Return (X, Y) of the center of cell containing provided text 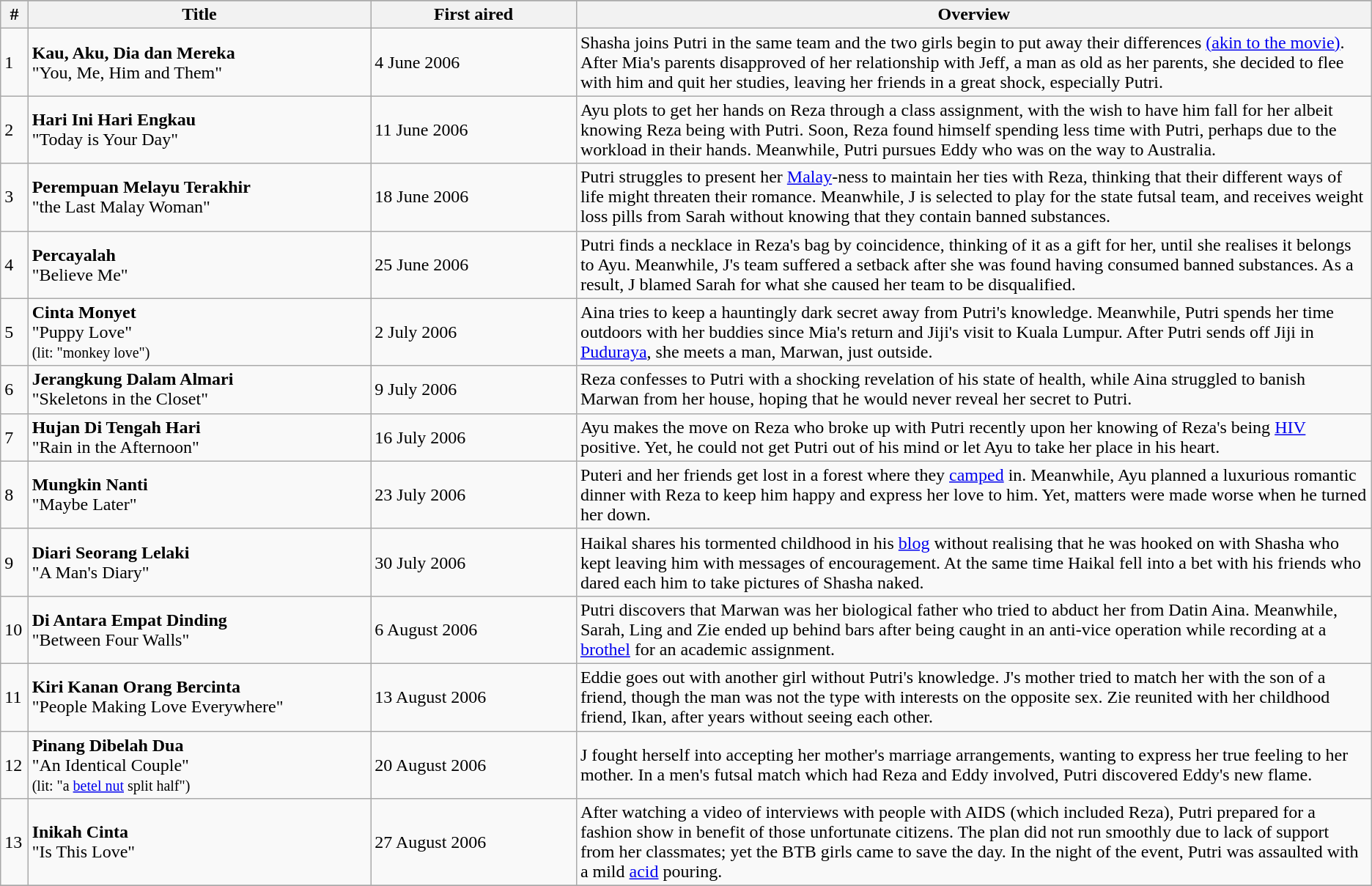
Kiri Kanan Orang Bercinta"People Making Love Everywhere" (199, 697)
6 (15, 390)
23 July 2006 (473, 495)
Hujan Di Tengah Hari"Rain in the Afternoon" (199, 437)
Diari Seorang Lelaki"A Man's Diary" (199, 562)
2 July 2006 (473, 332)
20 August 2006 (473, 765)
Overview (973, 15)
Inikah Cinta"Is This Love" (199, 843)
9 (15, 562)
11 June 2006 (473, 130)
11 (15, 697)
18 June 2006 (473, 197)
Kau, Aku, Dia dan Mereka"You, Me, Him and Them" (199, 62)
Title (199, 15)
Mungkin Nanti"Maybe Later" (199, 495)
13 August 2006 (473, 697)
27 August 2006 (473, 843)
First aired (473, 15)
Pinang Dibelah Dua"An Identical Couple"(lit: "a betel nut split half") (199, 765)
Cinta Monyet"Puppy Love"(lit: "monkey love") (199, 332)
Di Antara Empat Dinding"Between Four Walls" (199, 630)
8 (15, 495)
Perempuan Melayu Terakhir"the Last Malay Woman" (199, 197)
13 (15, 843)
# (15, 15)
Percayalah"Believe Me" (199, 265)
25 June 2006 (473, 265)
4 June 2006 (473, 62)
30 July 2006 (473, 562)
2 (15, 130)
4 (15, 265)
10 (15, 630)
7 (15, 437)
9 July 2006 (473, 390)
5 (15, 332)
3 (15, 197)
16 July 2006 (473, 437)
6 August 2006 (473, 630)
12 (15, 765)
1 (15, 62)
Hari Ini Hari Engkau"Today is Your Day" (199, 130)
Jerangkung Dalam Almari"Skeletons in the Closet" (199, 390)
